Detect which cell encompasses the target text, then output its (x, y) center coordinate. 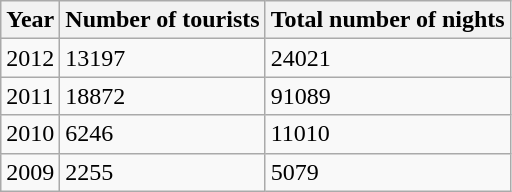
2009 (30, 172)
Total number of nights (388, 20)
Year (30, 20)
2011 (30, 96)
5079 (388, 172)
Number of tourists (162, 20)
18872 (162, 96)
91089 (388, 96)
2012 (30, 58)
6246 (162, 134)
11010 (388, 134)
24021 (388, 58)
13197 (162, 58)
2255 (162, 172)
2010 (30, 134)
